Determine the [x, y] coordinate at the center of the cell enclosing the given text.  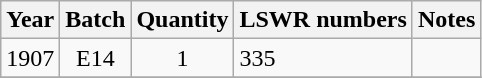
Year [30, 20]
Notes [446, 20]
1 [182, 58]
LSWR numbers [323, 20]
E14 [96, 58]
Batch [96, 20]
Quantity [182, 20]
1907 [30, 58]
335 [323, 58]
